Determine the (x, y) coordinate at the center of the cell enclosing the given text.  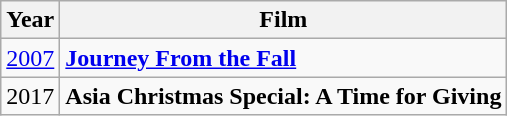
2017 (30, 96)
2007 (30, 58)
Year (30, 20)
Film (284, 20)
Journey From the Fall (284, 58)
Asia Christmas Special: A Time for Giving (284, 96)
